Identify which cell holds the provided text, then report its (X, Y) central coordinate. 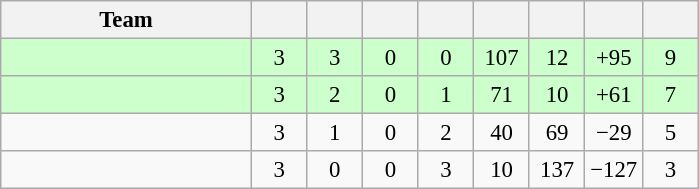
9 (671, 58)
107 (502, 58)
12 (557, 58)
137 (557, 170)
5 (671, 133)
7 (671, 95)
40 (502, 133)
Team (126, 20)
+61 (614, 95)
−29 (614, 133)
−127 (614, 170)
71 (502, 95)
69 (557, 133)
+95 (614, 58)
